Locate the cell with the specified text and output its (X, Y) center coordinate. 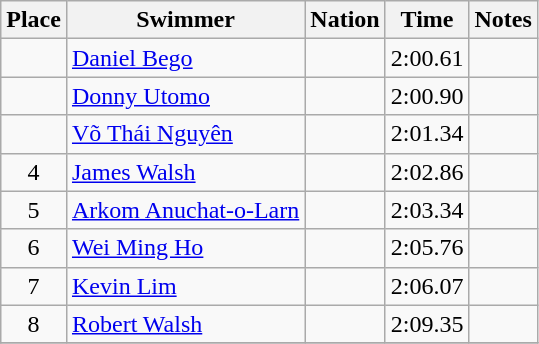
8 (34, 324)
Place (34, 20)
2:01.34 (427, 134)
Donny Utomo (185, 96)
Robert Walsh (185, 324)
Swimmer (185, 20)
Võ Thái Nguyên (185, 134)
James Walsh (185, 172)
5 (34, 210)
Arkom Anuchat-o-Larn (185, 210)
Notes (503, 20)
4 (34, 172)
2:05.76 (427, 248)
Nation (345, 20)
Wei Ming Ho (185, 248)
2:00.61 (427, 58)
2:02.86 (427, 172)
Daniel Bego (185, 58)
2:00.90 (427, 96)
6 (34, 248)
2:09.35 (427, 324)
Time (427, 20)
2:03.34 (427, 210)
Kevin Lim (185, 286)
2:06.07 (427, 286)
7 (34, 286)
